Find where the given text appears and provide that cell's center as [X, Y] coordinate. 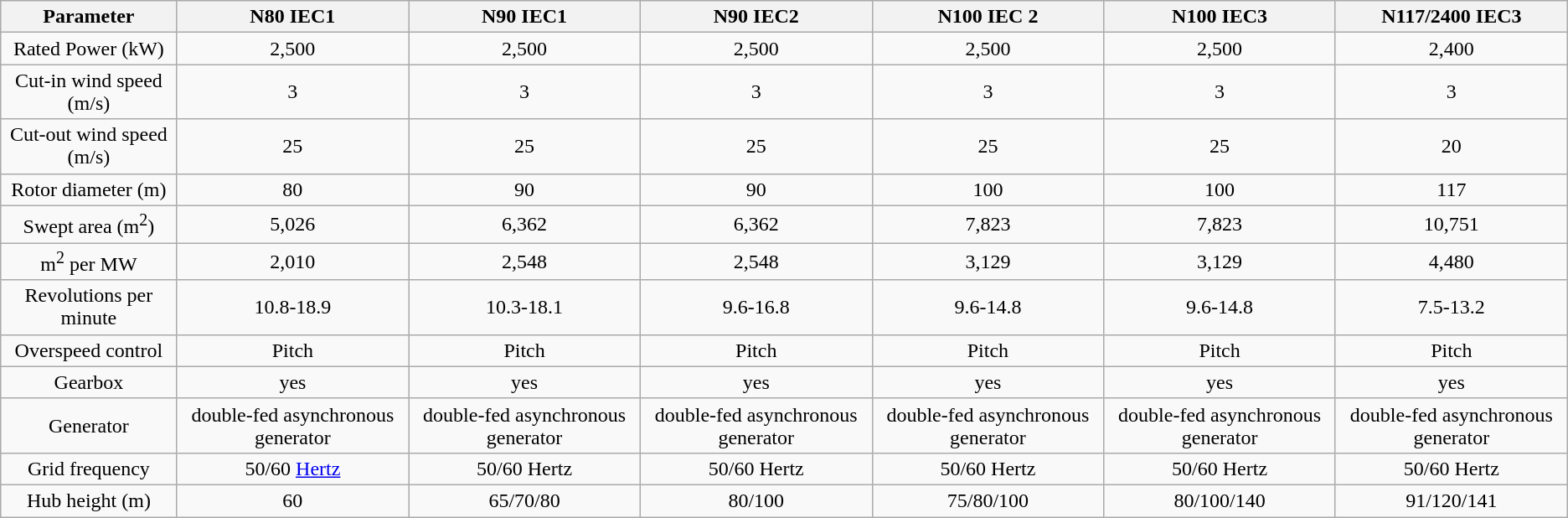
Cut-in wind speed (m/s) [89, 92]
9.6-16.8 [756, 307]
5,026 [293, 225]
65/70/80 [524, 500]
80/100 [756, 500]
N117/2400 IEC3 [1451, 17]
Revolutions per minute [89, 307]
10.3-18.1 [524, 307]
Gearbox [89, 382]
Rotor diameter (m) [89, 189]
4,480 [1451, 262]
Generator [89, 426]
10.8-18.9 [293, 307]
20 [1451, 146]
10,751 [1451, 225]
80/100/140 [1220, 500]
m2 per MW [89, 262]
117 [1451, 189]
Overspeed control [89, 350]
N100 IEC 2 [988, 17]
N100 IEC3 [1220, 17]
Cut-out wind speed (m/s) [89, 146]
Rated Power (kW) [89, 49]
2,010 [293, 262]
60 [293, 500]
Grid frequency [89, 469]
N90 IEC1 [524, 17]
Parameter [89, 17]
7.5-13.2 [1451, 307]
2,400 [1451, 49]
N90 IEC2 [756, 17]
N80 IEC1 [293, 17]
Hub height (m) [89, 500]
75/80/100 [988, 500]
Swept area (m2) [89, 225]
80 [293, 189]
91/120/141 [1451, 500]
